For the text-containing cell, return its midpoint in [x, y] coordinate format. 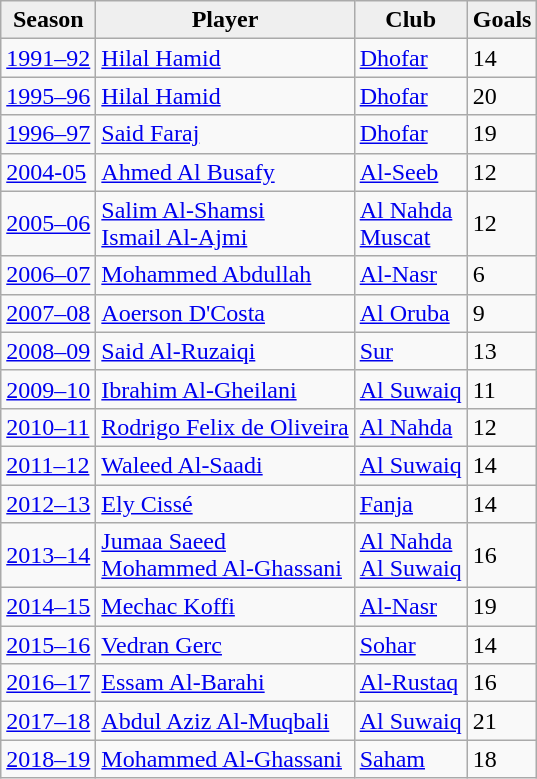
2016–17 [48, 683]
Al NahdaAl Suwaiq [410, 556]
11 [502, 389]
Said Al-Ruzaiqi [225, 351]
Al-Rustaq [410, 683]
2013–14 [48, 556]
20 [502, 96]
1996–97 [48, 134]
Aoerson D'Costa [225, 313]
Salim Al-Shamsi Ismail Al-Ajmi [225, 224]
Sohar [410, 645]
Sur [410, 351]
2018–19 [48, 759]
13 [502, 351]
1995–96 [48, 96]
Al-Seeb [410, 172]
2014–15 [48, 607]
Goals [502, 20]
Vedran Gerc [225, 645]
9 [502, 313]
Mechac Koffi [225, 607]
Waleed Al-Saadi [225, 465]
2004-05 [48, 172]
1991–92 [48, 58]
Said Faraj [225, 134]
Mohammed Al-Ghassani [225, 759]
6 [502, 275]
2011–12 [48, 465]
2009–10 [48, 389]
2017–18 [48, 721]
2015–16 [48, 645]
2010–11 [48, 427]
Jumaa Saeed Mohammed Al-Ghassani [225, 556]
Player [225, 20]
Ibrahim Al-Gheilani [225, 389]
Club [410, 20]
18 [502, 759]
Al Oruba [410, 313]
Essam Al-Barahi [225, 683]
Season [48, 20]
Al NahdaMuscat [410, 224]
Rodrigo Felix de Oliveira [225, 427]
Ahmed Al Busafy [225, 172]
2012–13 [48, 503]
2008–09 [48, 351]
21 [502, 721]
2007–08 [48, 313]
Mohammed Abdullah [225, 275]
Al Nahda [410, 427]
Fanja [410, 503]
2005–06 [48, 224]
Saham [410, 759]
Ely Cissé [225, 503]
2006–07 [48, 275]
Abdul Aziz Al-Muqbali [225, 721]
